From the cell containing the given text, extract its center point as [x, y] coordinate. 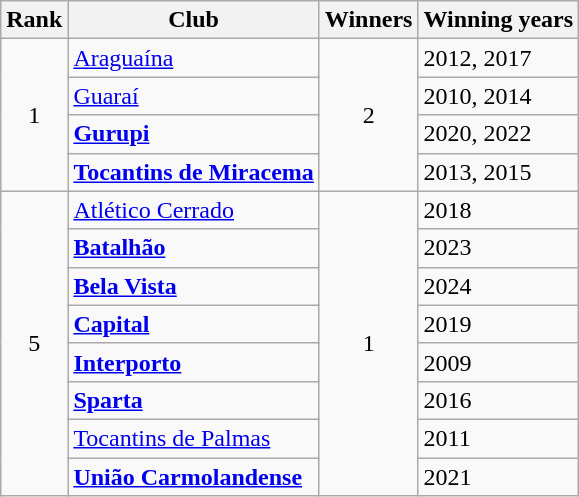
Atlético Cerrado [194, 210]
2 [368, 115]
Winning years [498, 20]
2024 [498, 286]
2011 [498, 438]
União Carmolandense [194, 477]
Tocantins de Palmas [194, 438]
2023 [498, 248]
2010, 2014 [498, 96]
2021 [498, 477]
2012, 2017 [498, 58]
2019 [498, 324]
Capital [194, 324]
Bela Vista [194, 286]
Club [194, 20]
2020, 2022 [498, 134]
Interporto [194, 362]
2009 [498, 362]
Rank [34, 20]
Sparta [194, 400]
2016 [498, 400]
Gurupi [194, 134]
2013, 2015 [498, 172]
Batalhão [194, 248]
Guaraí [194, 96]
5 [34, 343]
Tocantins de Miracema [194, 172]
2018 [498, 210]
Araguaína [194, 58]
Winners [368, 20]
